Detect which cell encompasses the target text, then output its (X, Y) center coordinate. 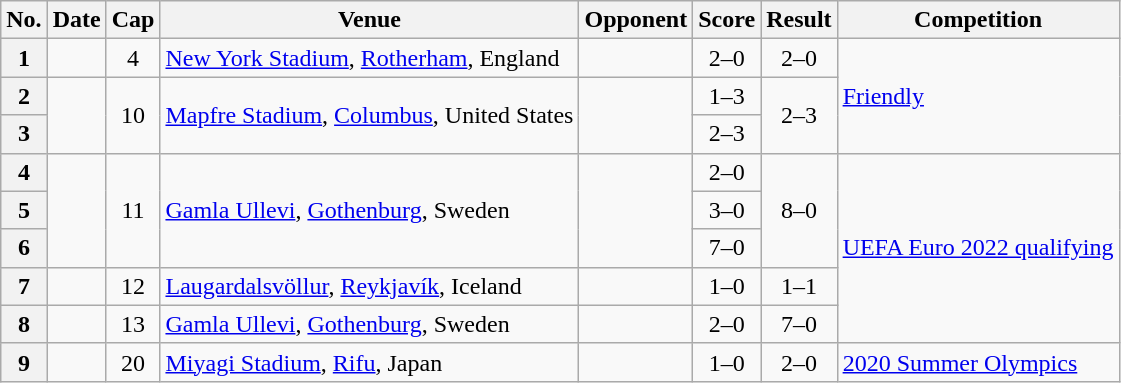
Venue (370, 20)
Friendly (978, 96)
UEFA Euro 2022 qualifying (978, 248)
9 (24, 362)
Cap (133, 20)
3–0 (727, 210)
12 (133, 286)
20 (133, 362)
Laugardalsvöllur, Reykjavík, Iceland (370, 286)
8–0 (799, 210)
1–1 (799, 286)
Date (76, 20)
1–3 (727, 96)
10 (133, 115)
Opponent (636, 20)
1 (24, 58)
Result (799, 20)
3 (24, 134)
8 (24, 324)
New York Stadium, Rotherham, England (370, 58)
6 (24, 248)
2020 Summer Olympics (978, 362)
Score (727, 20)
7 (24, 286)
11 (133, 210)
Mapfre Stadium, Columbus, United States (370, 115)
Competition (978, 20)
2 (24, 96)
13 (133, 324)
5 (24, 210)
No. (24, 20)
Miyagi Stadium, Rifu, Japan (370, 362)
